Pinpoint the cell where the given text exists, returning its (X, Y) midpoint coordinate. 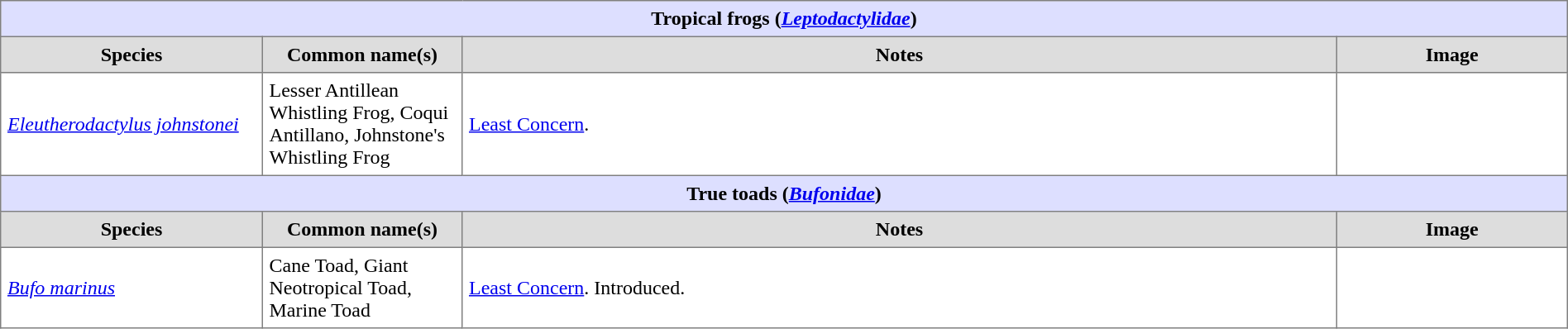
Lesser Antillean Whistling Frog, Coqui Antillano, Johnstone's Whistling Frog (362, 124)
Least Concern. (900, 124)
True toads (Bufonidae) (784, 193)
Least Concern. Introduced. (900, 288)
Eleutherodactylus johnstonei (131, 124)
Cane Toad, Giant Neotropical Toad, Marine Toad (362, 288)
Bufo marinus (131, 288)
Tropical frogs (Leptodactylidae) (784, 19)
